Detect which cell encompasses the target text, then output its (X, Y) center coordinate. 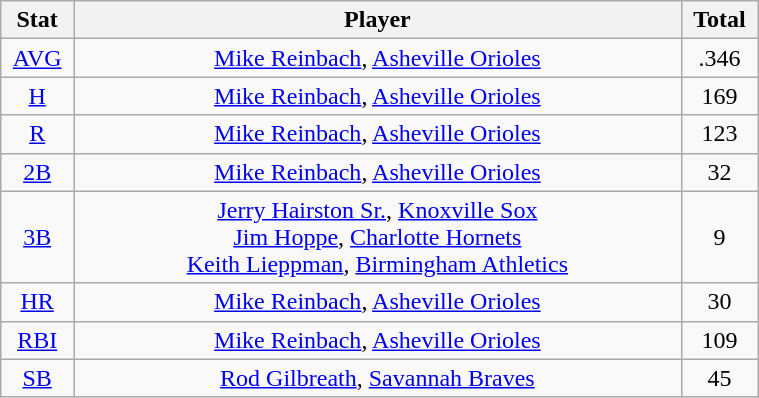
Total (719, 20)
109 (719, 340)
RBI (38, 340)
R (38, 134)
2B (38, 172)
9 (719, 237)
Jerry Hairston Sr., Knoxville Sox Jim Hoppe, Charlotte Hornets Keith Lieppman, Birmingham Athletics (378, 237)
30 (719, 302)
HR (38, 302)
SB (38, 378)
Stat (38, 20)
3B (38, 237)
45 (719, 378)
H (38, 96)
169 (719, 96)
AVG (38, 58)
.346 (719, 58)
Player (378, 20)
Rod Gilbreath, Savannah Braves (378, 378)
123 (719, 134)
32 (719, 172)
